Output the [X, Y] coordinate of the center of the cell containing the given text.  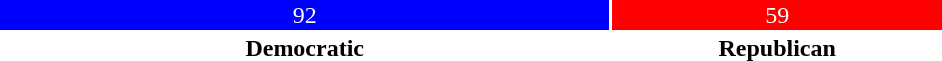
92 [304, 15]
59 [777, 15]
